Extract the [X, Y] coordinate from the center of the cell holding the provided text.  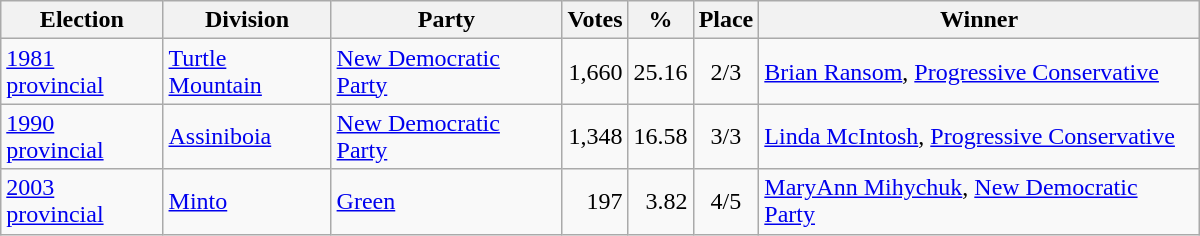
Minto [247, 202]
Party [446, 20]
1990 provincial [82, 136]
25.16 [660, 72]
2/3 [726, 72]
% [660, 20]
16.58 [660, 136]
3.82 [660, 202]
Assiniboia [247, 136]
2003 provincial [82, 202]
1,660 [595, 72]
Green [446, 202]
3/3 [726, 136]
Linda McIntosh, Progressive Conservative [979, 136]
1,348 [595, 136]
Brian Ransom, Progressive Conservative [979, 72]
1981 provincial [82, 72]
197 [595, 202]
Division [247, 20]
Votes [595, 20]
Place [726, 20]
MaryAnn Mihychuk, New Democratic Party [979, 202]
Winner [979, 20]
Election [82, 20]
4/5 [726, 202]
Turtle Mountain [247, 72]
